Search for the cell housing the specified text and yield its (x, y) center coordinate. 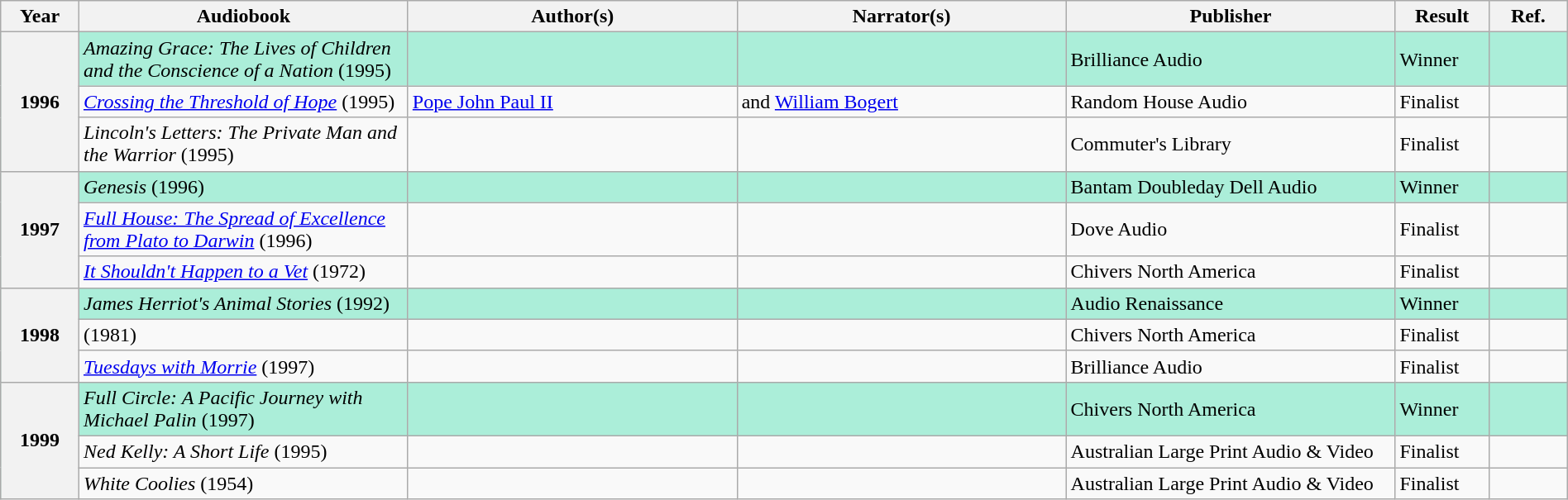
White Coolies (1954) (243, 483)
Amazing Grace: The Lives of Children and the Conscience of a Nation (1995) (243, 60)
Audiobook (243, 17)
1996 (40, 102)
and William Bogert (901, 102)
1998 (40, 335)
Commuter's Library (1231, 144)
It Shouldn't Happen to a Vet (1972) (243, 272)
Lincoln's Letters: The Private Man and the Warrior (1995) (243, 144)
Audio Renaissance (1231, 303)
Ned Kelly: A Short Life (1995) (243, 451)
Crossing the Threshold of Hope (1995) (243, 102)
Year (40, 17)
Tuesdays with Morrie (1997) (243, 366)
1997 (40, 230)
(1981) (243, 335)
Narrator(s) (901, 17)
Publisher (1231, 17)
James Herriot's Animal Stories (1992) (243, 303)
Genesis (1996) (243, 187)
1999 (40, 440)
Author(s) (572, 17)
Result (1442, 17)
Full House: The Spread of Excellence from Plato to Darwin (1996) (243, 230)
Full Circle: A Pacific Journey with Michael Palin (1997) (243, 408)
Dove Audio (1231, 230)
Random House Audio (1231, 102)
Ref. (1528, 17)
Bantam Doubleday Dell Audio (1231, 187)
Pope John Paul II (572, 102)
